Return the [x, y] coordinate for the center point of the cell that contains the specified text.  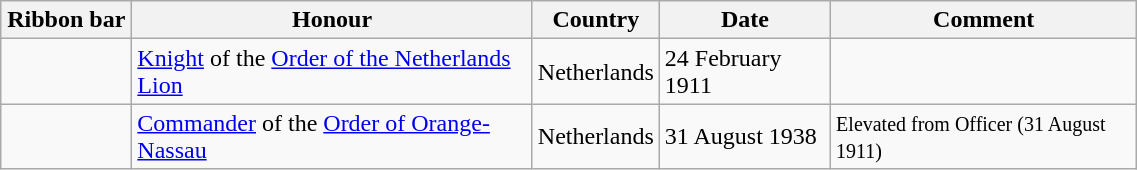
24 February 1911 [744, 72]
Comment [984, 20]
Elevated from Officer (31 August 1911) [984, 136]
Honour [332, 20]
Ribbon bar [66, 20]
Country [596, 20]
Date [744, 20]
Knight of the Order of the Netherlands Lion [332, 72]
Commander of the Order of Orange-Nassau [332, 136]
31 August 1938 [744, 136]
